Scan for the cell matching the given text and deliver its (X, Y) coordinate at center. 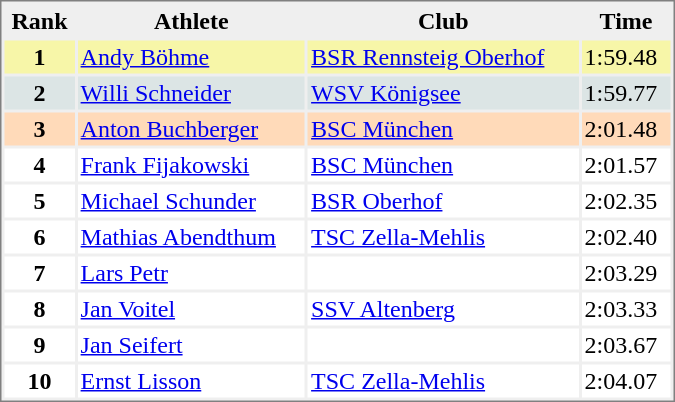
2:01.57 (626, 164)
Anton Buchberger (192, 128)
2:02.35 (626, 200)
Willi Schneider (192, 92)
1:59.77 (626, 92)
9 (39, 344)
10 (39, 380)
5 (39, 200)
2 (39, 92)
8 (39, 308)
2:01.48 (626, 128)
Rank (39, 20)
1 (39, 56)
Athlete (192, 20)
3 (39, 128)
BSR Oberhof (443, 200)
Jan Seifert (192, 344)
2:04.07 (626, 380)
WSV Königsee (443, 92)
Lars Petr (192, 272)
Club (443, 20)
2:03.29 (626, 272)
BSR Rennsteig Oberhof (443, 56)
Ernst Lisson (192, 380)
Michael Schunder (192, 200)
2:03.67 (626, 344)
2:02.40 (626, 236)
Time (626, 20)
Andy Böhme (192, 56)
1:59.48 (626, 56)
Frank Fijakowski (192, 164)
Jan Voitel (192, 308)
2:03.33 (626, 308)
4 (39, 164)
7 (39, 272)
6 (39, 236)
Mathias Abendthum (192, 236)
SSV Altenberg (443, 308)
